Locate the cell with the specified text and output its (X, Y) center coordinate. 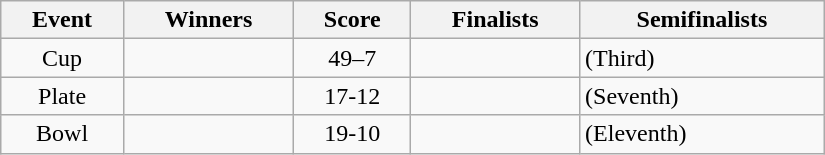
Bowl (62, 134)
Cup (62, 58)
Finalists (496, 20)
19-10 (352, 134)
(Third) (702, 58)
Plate (62, 96)
Winners (208, 20)
Event (62, 20)
49–7 (352, 58)
Semifinalists (702, 20)
17-12 (352, 96)
(Seventh) (702, 96)
Score (352, 20)
(Eleventh) (702, 134)
